Output the (x, y) coordinate of the center of the cell containing the given text.  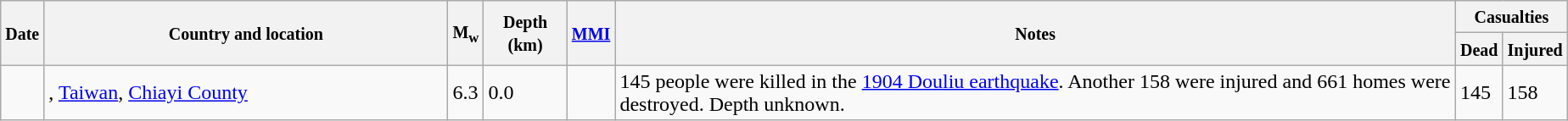
145 (1479, 93)
Country and location (246, 33)
0.0 (525, 93)
Notes (1035, 33)
MMI (591, 33)
Casualties (1511, 17)
Mw (466, 33)
Depth (km) (525, 33)
158 (1535, 93)
145 people were killed in the 1904 Douliu earthquake. Another 158 were injured and 661 homes were destroyed. Depth unknown. (1035, 93)
, Taiwan, Chiayi County (246, 93)
Date (22, 33)
Injured (1535, 49)
Dead (1479, 49)
6.3 (466, 93)
